Identify which cell holds the provided text, then report its (X, Y) central coordinate. 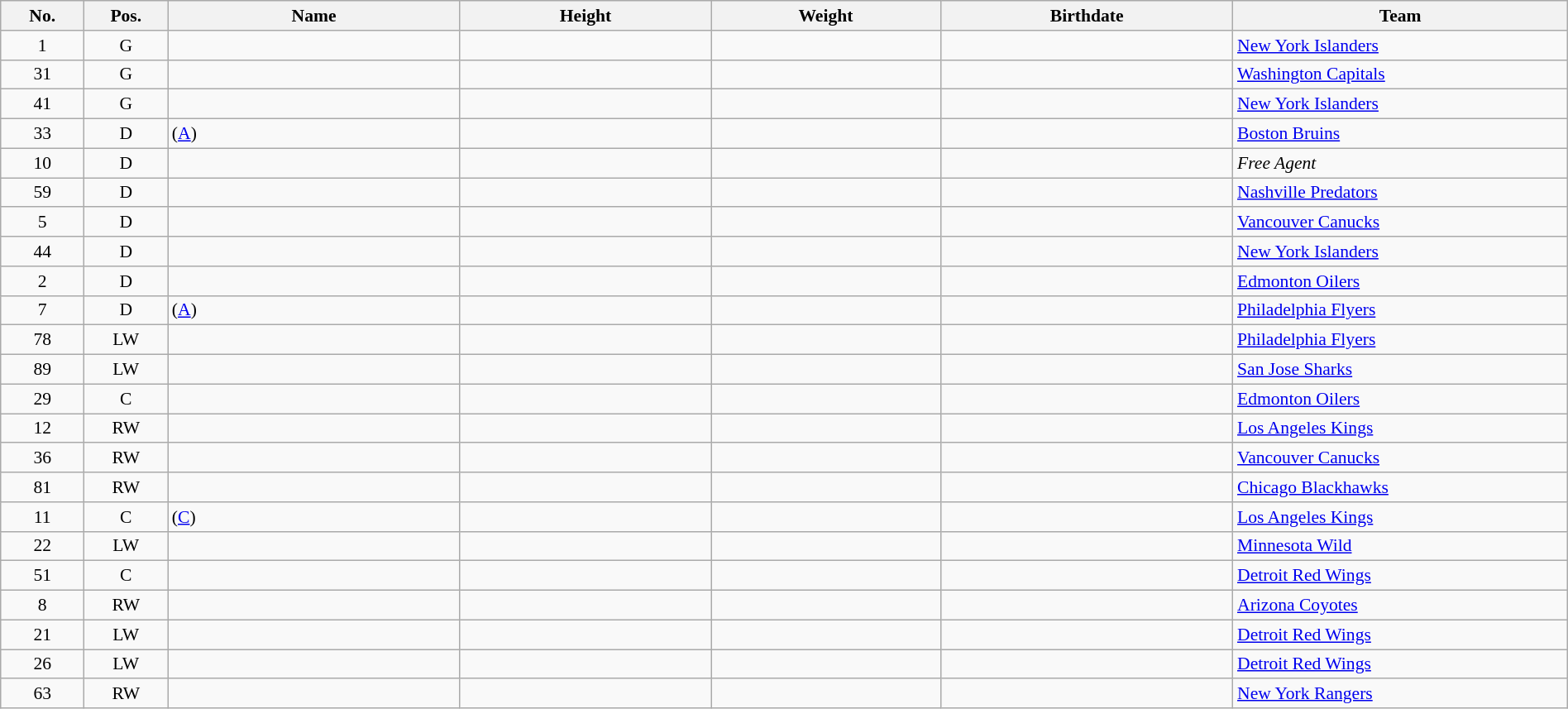
81 (43, 487)
33 (43, 134)
8 (43, 606)
Arizona Coyotes (1400, 606)
51 (43, 576)
Team (1400, 16)
78 (43, 340)
31 (43, 74)
36 (43, 458)
22 (43, 546)
Name (314, 16)
Washington Capitals (1400, 74)
Minnesota Wild (1400, 546)
11 (43, 517)
2 (43, 281)
Nashville Predators (1400, 193)
41 (43, 104)
21 (43, 635)
San Jose Sharks (1400, 370)
New York Rangers (1400, 694)
63 (43, 694)
12 (43, 429)
Free Agent (1400, 163)
5 (43, 223)
Chicago Blackhawks (1400, 487)
59 (43, 193)
10 (43, 163)
Height (586, 16)
Pos. (126, 16)
Birthdate (1087, 16)
1 (43, 46)
(C) (314, 517)
44 (43, 252)
Weight (826, 16)
7 (43, 310)
No. (43, 16)
26 (43, 664)
29 (43, 399)
Boston Bruins (1400, 134)
89 (43, 370)
